Scan for the cell matching the given text and deliver its (x, y) coordinate at center. 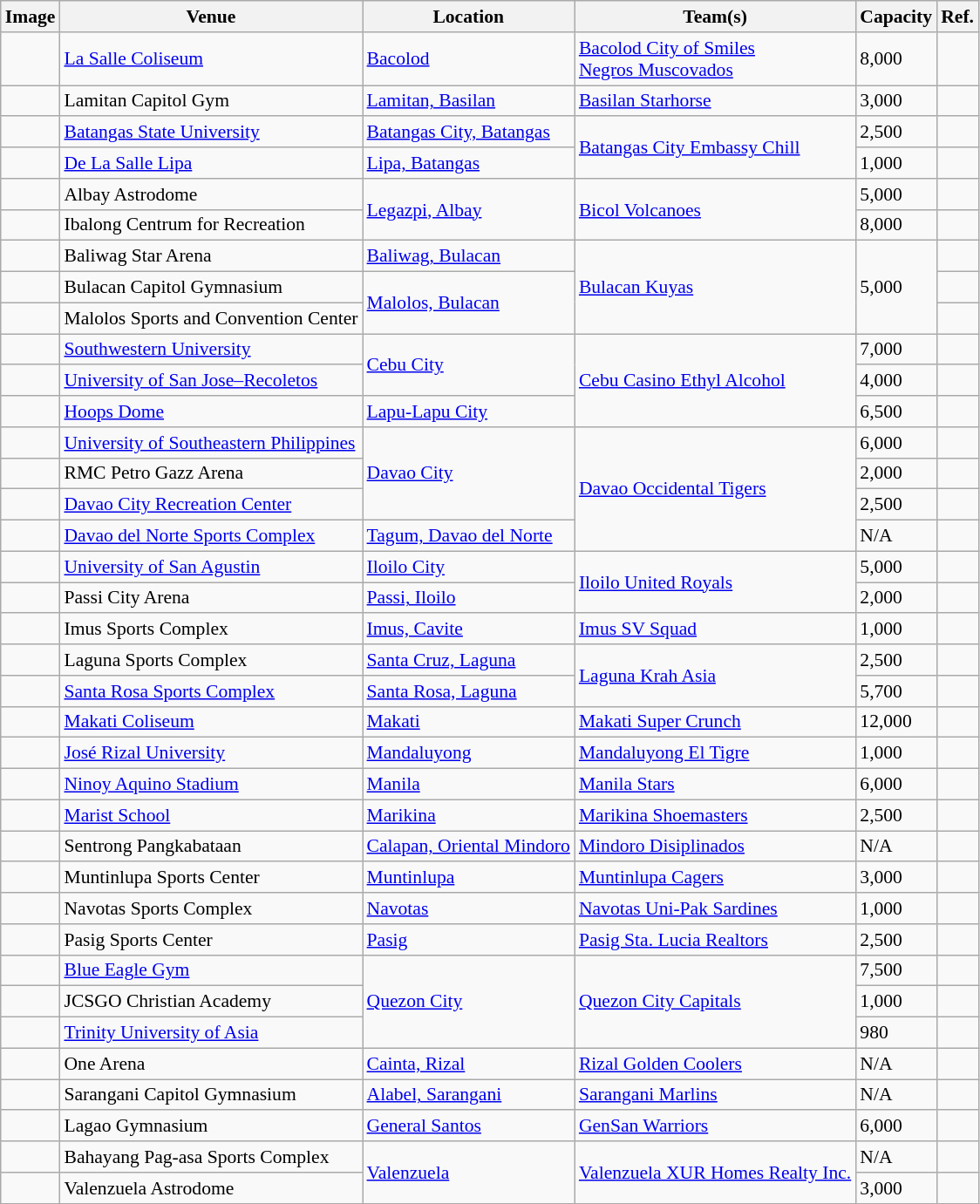
University of San Agustin (211, 567)
Manila (469, 785)
Ninoy Aquino Stadium (211, 785)
Trinity University of Asia (211, 1033)
Laguna Sports Complex (211, 660)
Davao City Recreation Center (211, 505)
Mindoro Disiplinados (715, 847)
Santa Cruz, Laguna (469, 660)
University of Southeastern Philippines (211, 443)
Davao City (469, 474)
Santa Rosa, Laguna (469, 691)
De La Salle Lipa (211, 163)
GenSan Warriors (715, 1126)
7,500 (896, 970)
Davao Occidental Tigers (715, 489)
Marikina Shoemasters (715, 815)
Blue Eagle Gym (211, 970)
Makati Coliseum (211, 722)
Batangas State University (211, 133)
University of San Jose–Recoletos (211, 381)
4,000 (896, 381)
Makati Super Crunch (715, 722)
Ibalong Centrum for Recreation (211, 225)
Team(s) (715, 17)
Bacolod City of Smiles Negros Muscovados (715, 59)
Pasig (469, 940)
Cebu Casino Ethyl Alcohol (715, 380)
7,000 (896, 350)
Muntinlupa Sports Center (211, 878)
Laguna Krah Asia (715, 675)
Image (31, 17)
Iloilo United Royals (715, 582)
Lamitan, Basilan (469, 101)
Rizal Golden Coolers (715, 1064)
Imus SV Squad (715, 629)
General Santos (469, 1126)
Navotas Sports Complex (211, 908)
Pasig Sta. Lucia Realtors (715, 940)
Malolos, Bulacan (469, 303)
Bulacan Capitol Gymnasium (211, 288)
Davao del Norte Sports Complex (211, 536)
Valenzuela Astrodome (211, 1188)
Ref. (957, 17)
One Arena (211, 1064)
JCSGO Christian Academy (211, 1002)
Quezon City (469, 1001)
Makati (469, 722)
Sarangani Capitol Gymnasium (211, 1095)
Malolos Sports and Convention Center (211, 318)
Passi, Iloilo (469, 598)
Lapu-Lapu City (469, 412)
12,000 (896, 722)
Imus Sports Complex (211, 629)
Muntinlupa Cagers (715, 878)
Baliwag, Bulacan (469, 256)
Albay Astrodome (211, 194)
Valenzuela XUR Homes Realty Inc. (715, 1172)
Cebu City (469, 364)
Navotas (469, 908)
Manila Stars (715, 785)
Venue (211, 17)
Mandaluyong (469, 753)
6,500 (896, 412)
Hoops Dome (211, 412)
Iloilo City (469, 567)
980 (896, 1033)
Sentrong Pangkabataan (211, 847)
Santa Rosa Sports Complex (211, 691)
Sarangani Marlins (715, 1095)
Mandaluyong El Tigre (715, 753)
Basilan Starhorse (715, 101)
Bulacan Kuyas (715, 288)
Marist School (211, 815)
Imus, Cavite (469, 629)
Batangas City, Batangas (469, 133)
Valenzuela (469, 1172)
Lagao Gymnasium (211, 1126)
Passi City Arena (211, 598)
La Salle Coliseum (211, 59)
Muntinlupa (469, 878)
Bahayang Pag-asa Sports Complex (211, 1157)
Navotas Uni-Pak Sardines (715, 908)
RMC Petro Gazz Arena (211, 473)
Bacolod (469, 59)
Calapan, Oriental Mindoro (469, 847)
Location (469, 17)
5,700 (896, 691)
Bicol Volcanoes (715, 209)
Batangas City Embassy Chill (715, 148)
Baliwag Star Arena (211, 256)
Legazpi, Albay (469, 209)
Southwestern University (211, 350)
José Rizal University (211, 753)
Capacity (896, 17)
Lipa, Batangas (469, 163)
Quezon City Capitals (715, 1001)
Tagum, Davao del Norte (469, 536)
Marikina (469, 815)
Pasig Sports Center (211, 940)
Cainta, Rizal (469, 1064)
Alabel, Sarangani (469, 1095)
Lamitan Capitol Gym (211, 101)
